Pinpoint the cell where the given text exists, returning its (X, Y) midpoint coordinate. 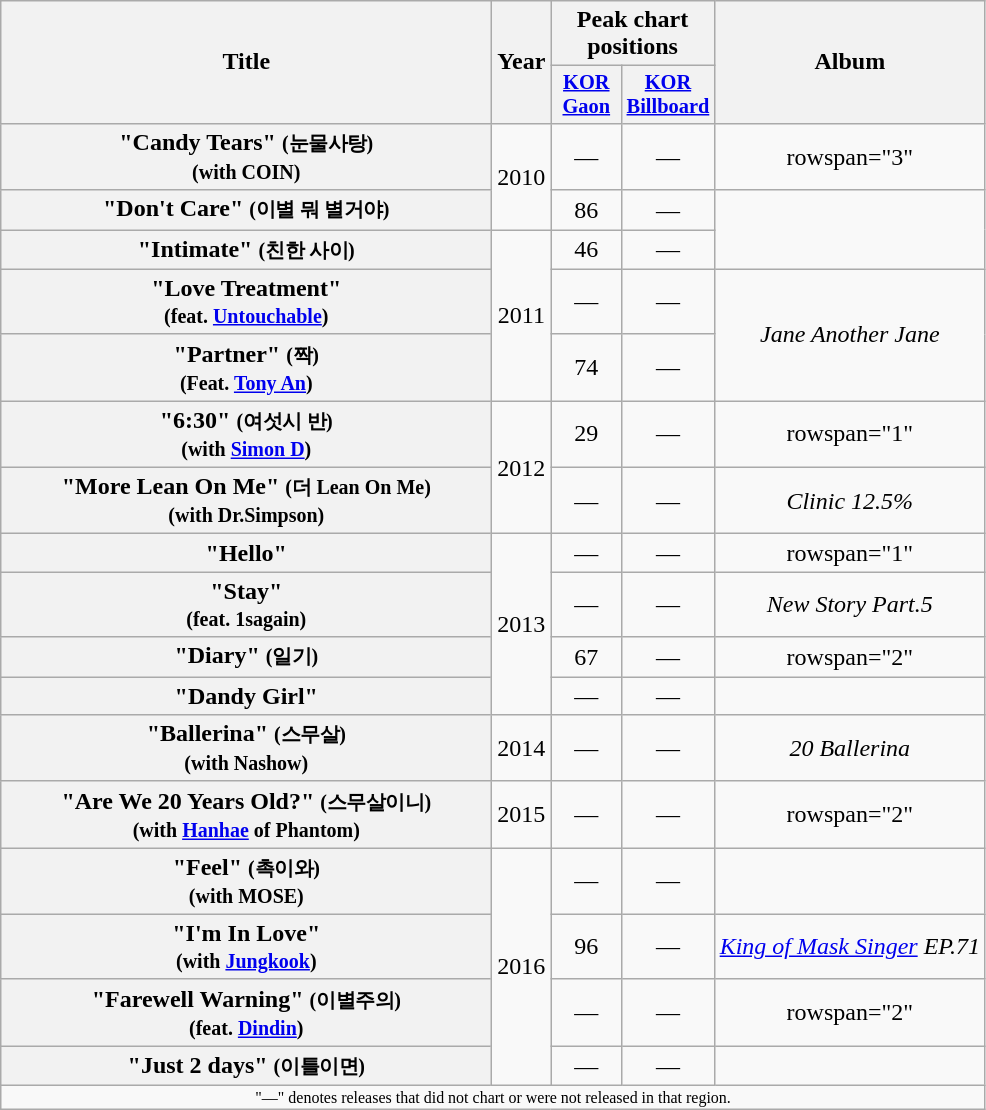
"Don't Care" (이별 뭐 별거야) (246, 210)
KORBillboard (668, 95)
Jane Another Jane (850, 335)
74 (586, 368)
"Dandy Girl" (246, 696)
86 (586, 210)
67 (586, 657)
2013 (522, 624)
"Candy Tears" (눈물사탕)(with COIN) (246, 156)
20 Ballerina (850, 748)
rowspan="3" (850, 156)
96 (586, 946)
29 (586, 434)
"Ballerina" (스무살)(with Nashow) (246, 748)
Clinic 12.5% (850, 500)
2016 (522, 967)
"Partner" (짝)(Feat. Tony An) (246, 368)
"—" denotes releases that did not chart or were not released in that region. (494, 1098)
"6:30" (여섯시 반)(with Simon D) (246, 434)
Album (850, 62)
2011 (522, 316)
"More Lean On Me" (더 Lean On Me)(with Dr.Simpson) (246, 500)
"I'm In Love" (with Jungkook) (246, 946)
"Hello" (246, 553)
KORGaon (586, 95)
46 (586, 250)
"Love Treatment" (feat. Untouchable) (246, 302)
2014 (522, 748)
"Intimate" (친한 사이) (246, 250)
Title (246, 62)
2012 (522, 468)
"Just 2 days" (이틀이면) (246, 1066)
New Story Part.5 (850, 604)
Year (522, 62)
"Are We 20 Years Old?" (스무살이니)(with Hanhae of Phantom) (246, 814)
"Diary" (일기) (246, 657)
"Farewell Warning" (이별주의)(feat. Dindin) (246, 1012)
Peak chart positions (632, 34)
2010 (522, 176)
2015 (522, 814)
King of Mask Singer EP.71 (850, 946)
"Stay" (feat. 1sagain) (246, 604)
"Feel" (촉이와)(with MOSE) (246, 882)
